Scan for the cell matching the given text and deliver its (x, y) coordinate at center. 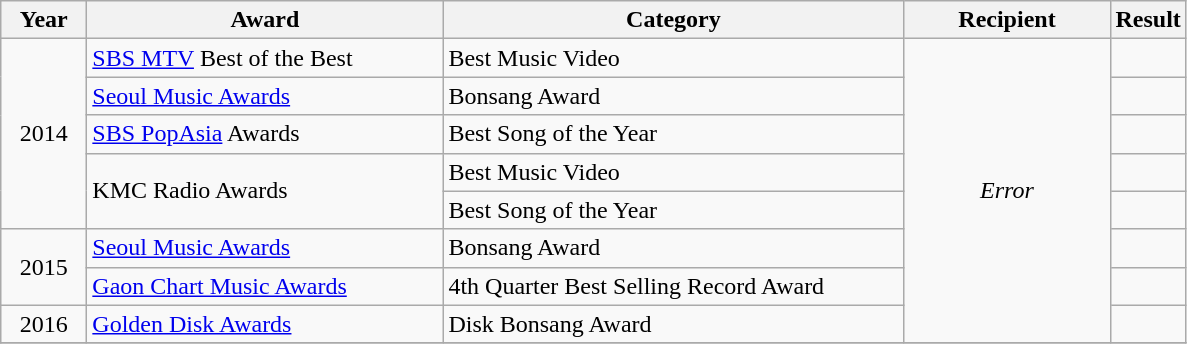
SBS MTV Best of the Best (265, 58)
SBS PopAsia Awards (265, 134)
Year (44, 20)
Gaon Chart Music Awards (265, 286)
Result (1148, 20)
Golden Disk Awards (265, 324)
4th Quarter Best Selling Record Award (674, 286)
Disk Bonsang Award (674, 324)
Recipient (1007, 20)
Award (265, 20)
2014 (44, 134)
2016 (44, 324)
Category (674, 20)
2015 (44, 267)
Error (1007, 191)
KMC Radio Awards (265, 191)
